Provide the (x, y) coordinate of the cell's center where the given text is located.  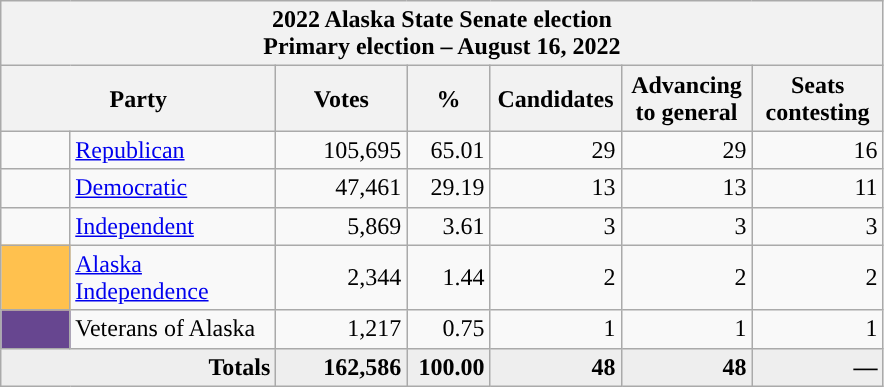
2,344 (342, 278)
Alaska Independence (173, 278)
3.61 (448, 226)
Votes (342, 98)
16 (818, 150)
162,586 (342, 367)
2022 Alaska State Senate electionPrimary election – August 16, 2022 (442, 34)
Democratic (173, 188)
Advancing to general (686, 98)
— (818, 367)
Candidates (556, 98)
Totals (138, 367)
65.01 (448, 150)
5,869 (342, 226)
% (448, 98)
Veterans of Alaska (173, 329)
11 (818, 188)
1,217 (342, 329)
1.44 (448, 278)
Independent (173, 226)
Seats contesting (818, 98)
100.00 (448, 367)
29.19 (448, 188)
Republican (173, 150)
0.75 (448, 329)
105,695 (342, 150)
Party (138, 98)
47,461 (342, 188)
